Capture the cell that displays the provided text and extract its [X, Y] central coordinate. 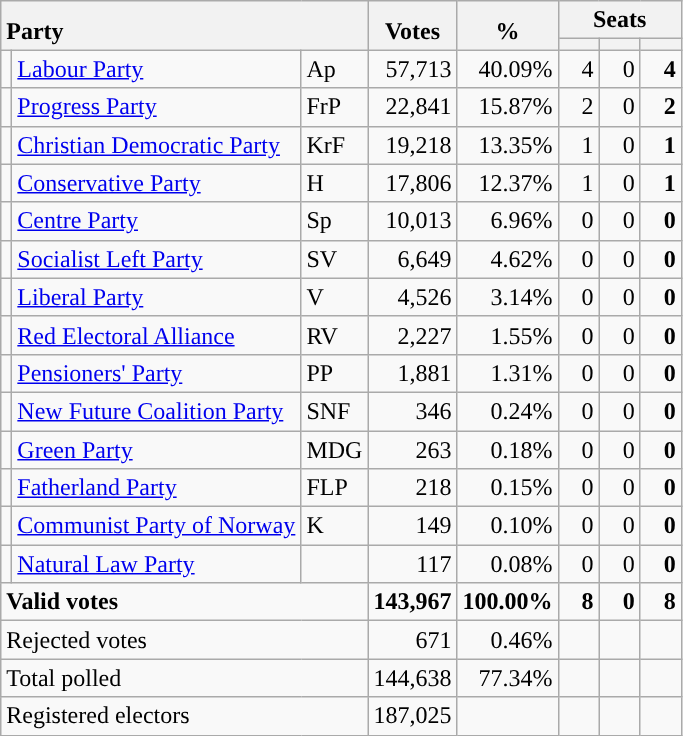
Votes [412, 26]
77.34% [508, 678]
1.31% [508, 373]
12.37% [508, 183]
Pensioners' Party [156, 373]
40.09% [508, 69]
Centre Party [156, 221]
0.46% [508, 640]
% [508, 26]
K [334, 526]
Communist Party of Norway [156, 526]
MDG [334, 449]
10,013 [412, 221]
218 [412, 488]
Socialist Left Party [156, 259]
671 [412, 640]
263 [412, 449]
FLP [334, 488]
19,218 [412, 145]
0.24% [508, 411]
6,649 [412, 259]
Labour Party [156, 69]
6.96% [508, 221]
KrF [334, 145]
117 [412, 564]
15.87% [508, 107]
Christian Democratic Party [156, 145]
22,841 [412, 107]
57,713 [412, 69]
Valid votes [184, 602]
Seats [620, 20]
New Future Coalition Party [156, 411]
4,526 [412, 297]
2,227 [412, 335]
0.08% [508, 564]
Rejected votes [184, 640]
SNF [334, 411]
Progress Party [156, 107]
PP [334, 373]
Registered electors [184, 716]
1,881 [412, 373]
346 [412, 411]
13.35% [508, 145]
Ap [334, 69]
3.14% [508, 297]
H [334, 183]
0.18% [508, 449]
SV [334, 259]
0.15% [508, 488]
187,025 [412, 716]
149 [412, 526]
144,638 [412, 678]
143,967 [412, 602]
Party [184, 26]
Total polled [184, 678]
4.62% [508, 259]
RV [334, 335]
Natural Law Party [156, 564]
V [334, 297]
17,806 [412, 183]
Red Electoral Alliance [156, 335]
0.10% [508, 526]
Fatherland Party [156, 488]
1.55% [508, 335]
Green Party [156, 449]
FrP [334, 107]
100.00% [508, 602]
Sp [334, 221]
Liberal Party [156, 297]
Conservative Party [156, 183]
